For the text-containing cell, return its midpoint in (X, Y) coordinate format. 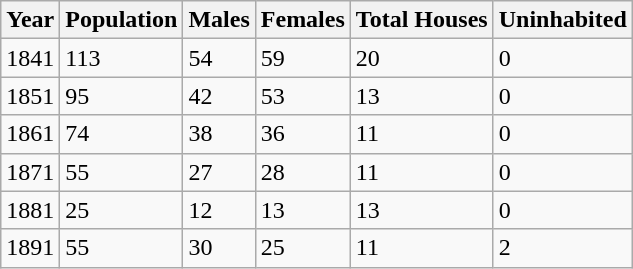
Total Houses (422, 20)
27 (219, 172)
28 (302, 172)
1891 (30, 248)
1861 (30, 134)
Population (122, 20)
42 (219, 96)
2 (562, 248)
20 (422, 58)
1841 (30, 58)
1871 (30, 172)
113 (122, 58)
12 (219, 210)
53 (302, 96)
54 (219, 58)
36 (302, 134)
Uninhabited (562, 20)
Year (30, 20)
Females (302, 20)
1881 (30, 210)
Males (219, 20)
30 (219, 248)
38 (219, 134)
74 (122, 134)
95 (122, 96)
59 (302, 58)
1851 (30, 96)
